Capture the cell that displays the provided text and extract its (X, Y) central coordinate. 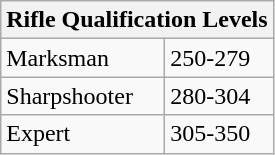
305-350 (219, 134)
280-304 (219, 96)
Marksman (83, 58)
Rifle Qualification Levels (137, 20)
Expert (83, 134)
Sharpshooter (83, 96)
250-279 (219, 58)
